Detect which cell encompasses the target text, then output its [x, y] center coordinate. 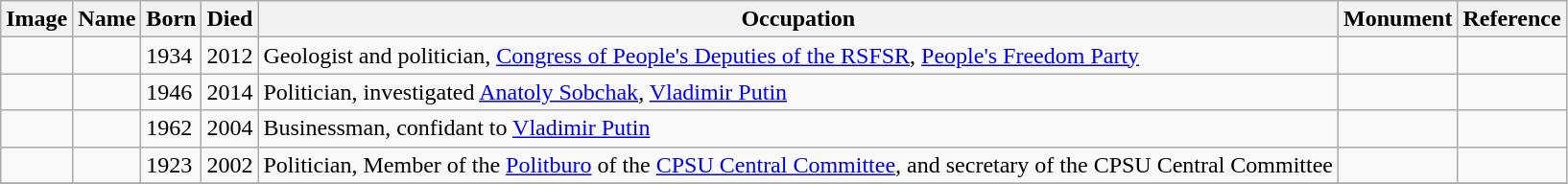
Name [107, 19]
2012 [230, 56]
Politician, investigated Anatoly Sobchak, Vladimir Putin [798, 92]
Politician, Member of the Politburo of the CPSU Central Committee, and secretary of the CPSU Central Committee [798, 165]
Geologist and politician, Congress of People's Deputies of the RSFSR, People's Freedom Party [798, 56]
Died [230, 19]
1962 [171, 128]
2014 [230, 92]
Reference [1512, 19]
2002 [230, 165]
Image [36, 19]
Born [171, 19]
1934 [171, 56]
1946 [171, 92]
Businessman, confidant to Vladimir Putin [798, 128]
2004 [230, 128]
Monument [1398, 19]
Occupation [798, 19]
1923 [171, 165]
